Find where the given text appears and provide that cell's center as [x, y] coordinate. 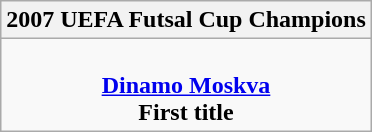
2007 UEFA Futsal Cup Champions [186, 20]
Dinamo Moskva First title [186, 85]
